Detect which cell encompasses the target text, then output its [x, y] center coordinate. 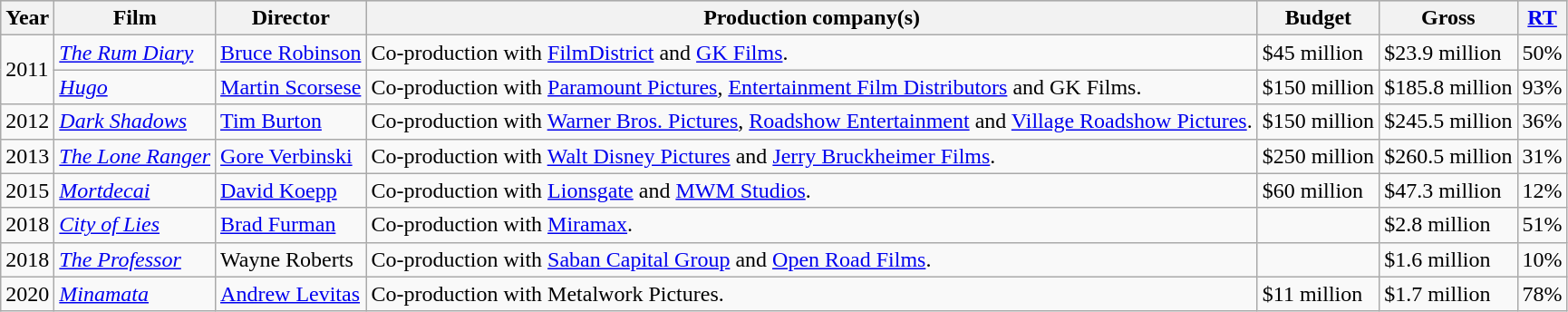
Tim Burton [291, 122]
2015 [27, 190]
12% [1543, 190]
$60 million [1318, 190]
Gross [1448, 18]
Andrew Levitas [291, 294]
City of Lies [135, 225]
Co-production with Metalwork Pictures. [812, 294]
$45 million [1318, 53]
Co-production with Warner Bros. Pictures, Roadshow Entertainment and Village Roadshow Pictures. [812, 122]
$23.9 million [1448, 53]
2013 [27, 156]
2020 [27, 294]
Brad Furman [291, 225]
$250 million [1318, 156]
$1.7 million [1448, 294]
2011 [27, 70]
2012 [27, 122]
Director [291, 18]
50% [1543, 53]
Martin Scorsese [291, 87]
Film [135, 18]
The Rum Diary [135, 53]
RT [1543, 18]
Minamata [135, 294]
David Koepp [291, 190]
Co-production with Saban Capital Group and Open Road Films. [812, 259]
Bruce Robinson [291, 53]
Mortdecai [135, 190]
Hugo [135, 87]
10% [1543, 259]
36% [1543, 122]
78% [1543, 294]
93% [1543, 87]
$2.8 million [1448, 225]
Co-production with Paramount Pictures, Entertainment Film Distributors and GK Films. [812, 87]
The Lone Ranger [135, 156]
$185.8 million [1448, 87]
$11 million [1318, 294]
Wayne Roberts [291, 259]
Year [27, 18]
Dark Shadows [135, 122]
The Professor [135, 259]
$245.5 million [1448, 122]
31% [1543, 156]
$1.6 million [1448, 259]
Production company(s) [812, 18]
$47.3 million [1448, 190]
Gore Verbinski [291, 156]
Co-production with Lionsgate and MWM Studios. [812, 190]
Budget [1318, 18]
Co-production with Miramax. [812, 225]
Co-production with FilmDistrict and GK Films. [812, 53]
51% [1543, 225]
Co-production with Walt Disney Pictures and Jerry Bruckheimer Films. [812, 156]
$260.5 million [1448, 156]
